Pinpoint the cell where the given text exists, returning its (x, y) midpoint coordinate. 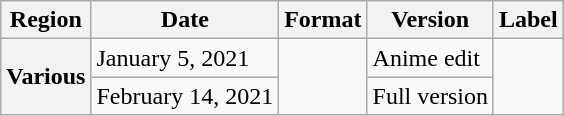
Full version (430, 96)
Label (528, 20)
Anime edit (430, 58)
Format (323, 20)
Version (430, 20)
January 5, 2021 (185, 58)
Date (185, 20)
February 14, 2021 (185, 96)
Region (46, 20)
Various (46, 77)
